Search for the cell housing the specified text and yield its [x, y] center coordinate. 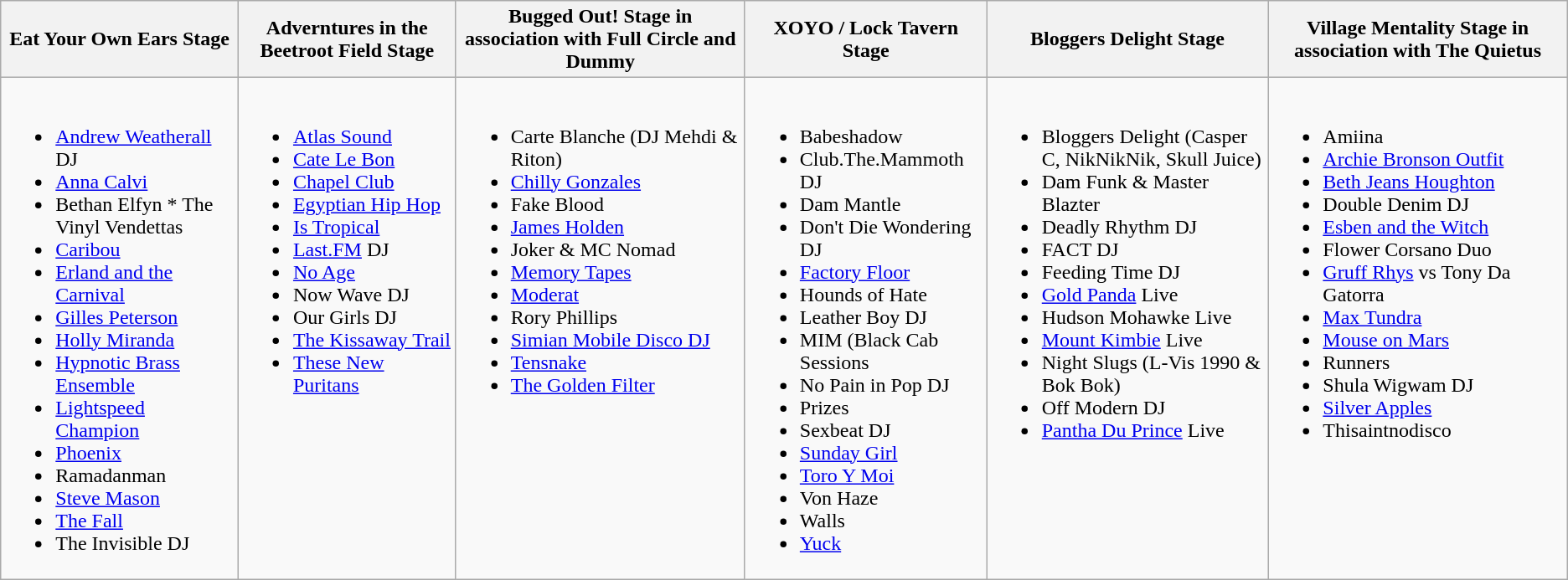
Bugged Out! Stage in association with Full Circle and Dummy [600, 39]
XOYO / Lock Tavern Stage [866, 39]
Adverntures in the Beetroot Field Stage [347, 39]
Bloggers Delight Stage [1127, 39]
Eat Your Own Ears Stage [120, 39]
Village Mentality Stage in association with The Quietus [1417, 39]
Atlas SoundCate Le BonChapel ClubEgyptian Hip HopIs TropicalLast.FM DJNo AgeNow Wave DJOur Girls DJThe Kissaway TrailThese New Puritans [347, 328]
